Determine the [X, Y] coordinate at the center of the cell enclosing the given text.  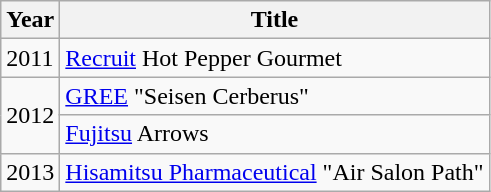
Title [274, 20]
2012 [30, 115]
Year [30, 20]
Fujitsu Arrows [274, 134]
GREE "Seisen Cerberus" [274, 96]
Hisamitsu Pharmaceutical "Air Salon Path" [274, 172]
2011 [30, 58]
2013 [30, 172]
Recruit Hot Pepper Gourmet [274, 58]
